For the text-containing cell, return its midpoint in [x, y] coordinate format. 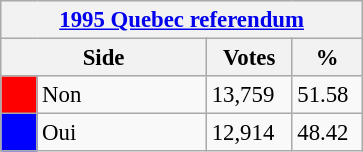
1995 Quebec referendum [182, 20]
13,759 [249, 95]
Votes [249, 58]
Non [122, 95]
51.58 [328, 95]
Oui [122, 133]
48.42 [328, 133]
12,914 [249, 133]
Side [104, 58]
% [328, 58]
